Return (x, y) of the center of cell containing provided text 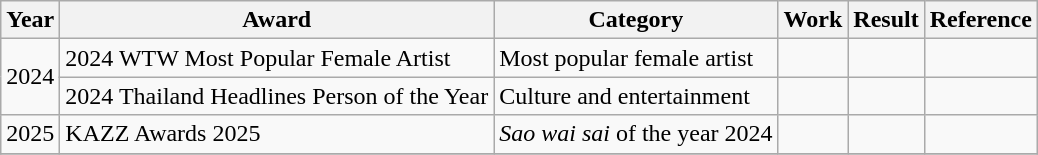
Year (30, 20)
2024 (30, 77)
Category (636, 20)
KAZZ Awards 2025 (277, 134)
Most popular female artist (636, 58)
Reference (980, 20)
Culture and entertainment (636, 96)
2025 (30, 134)
2024 Thailand Headlines Person of the Year (277, 96)
Award (277, 20)
Result (886, 20)
Work (813, 20)
2024 WTW Most Popular Female Artist (277, 58)
Sao wai sai of the year 2024 (636, 134)
